Identify which cell holds the provided text, then report its [X, Y] central coordinate. 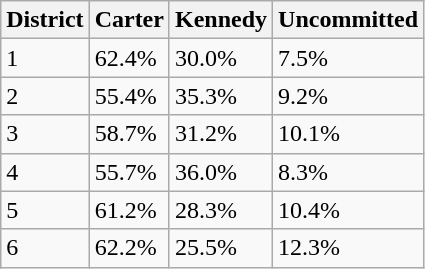
Uncommitted [348, 20]
12.3% [348, 248]
28.3% [220, 210]
Kennedy [220, 20]
30.0% [220, 58]
62.4% [129, 58]
62.2% [129, 248]
58.7% [129, 134]
31.2% [220, 134]
61.2% [129, 210]
36.0% [220, 172]
7.5% [348, 58]
6 [45, 248]
District [45, 20]
10.1% [348, 134]
8.3% [348, 172]
55.7% [129, 172]
5 [45, 210]
2 [45, 96]
55.4% [129, 96]
10.4% [348, 210]
35.3% [220, 96]
3 [45, 134]
4 [45, 172]
9.2% [348, 96]
25.5% [220, 248]
1 [45, 58]
Carter [129, 20]
